Pinpoint the cell where the given text exists, returning its (x, y) midpoint coordinate. 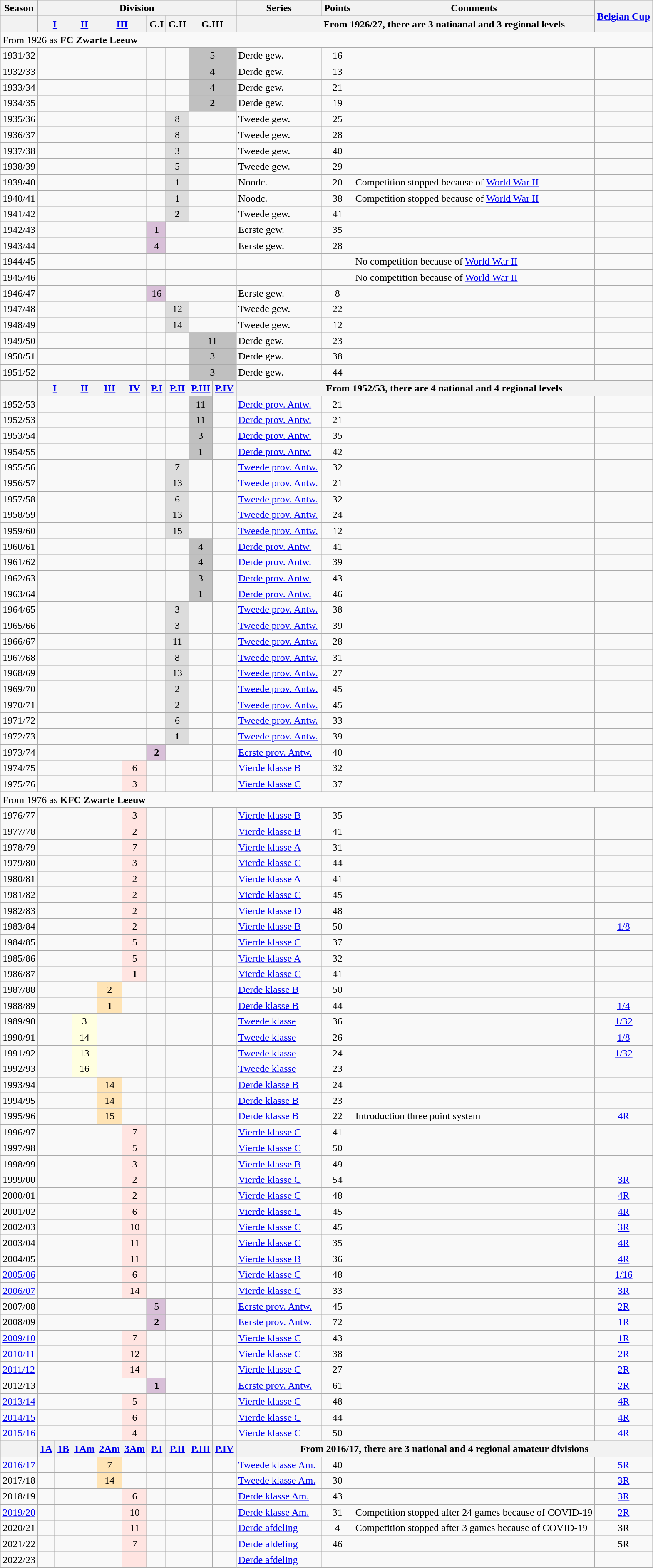
1934/35 (19, 103)
1997/98 (19, 1148)
G.II (177, 24)
1998/99 (19, 1164)
2010/11 (19, 1354)
Points (337, 8)
1982/83 (19, 910)
25 (337, 119)
1936/37 (19, 135)
1983/84 (19, 926)
1977/78 (19, 831)
Season (19, 8)
From 2016/17, there are 3 national and 4 regional amateur divisions (444, 1449)
30 (337, 1481)
1941/42 (19, 214)
1961/62 (19, 562)
Series (279, 8)
3Am (134, 1449)
2020/21 (19, 1528)
Introduction three point system (474, 1116)
G.III (212, 24)
2018/19 (19, 1496)
1953/54 (19, 435)
2008/09 (19, 1322)
1989/90 (19, 1021)
19 (337, 103)
1940/41 (19, 198)
Belgian Cup (623, 16)
1969/70 (19, 689)
1938/39 (19, 166)
1991/92 (19, 1053)
1959/60 (19, 531)
1966/67 (19, 641)
1986/87 (19, 974)
1994/95 (19, 1101)
Comments (474, 8)
1962/63 (19, 578)
1956/57 (19, 483)
1970/71 (19, 705)
1946/47 (19, 293)
1992/93 (19, 1069)
2016/17 (19, 1464)
1943/44 (19, 246)
1985/86 (19, 958)
2015/16 (19, 1433)
1947/48 (19, 309)
1960/61 (19, 547)
1957/58 (19, 499)
2000/01 (19, 1195)
1933/34 (19, 87)
2019/20 (19, 1512)
2002/03 (19, 1227)
2004/05 (19, 1259)
From 1926/27, there are 3 natioanal and 3 regional levels (444, 24)
1931/32 (19, 56)
1975/76 (19, 784)
1996/97 (19, 1132)
1967/68 (19, 657)
2007/08 (19, 1306)
1958/59 (19, 515)
1937/38 (19, 151)
2Am (109, 1449)
G.I (156, 24)
29 (337, 166)
From 1952/53, there are 4 national and 4 regional levels (444, 388)
1945/46 (19, 277)
61 (337, 1385)
1932/33 (19, 72)
1987/88 (19, 990)
From 1926 as FC Zwarte Leeuw (326, 40)
1963/64 (19, 594)
1954/55 (19, 451)
1995/96 (19, 1116)
1981/82 (19, 895)
1949/50 (19, 341)
1999/00 (19, 1180)
2012/13 (19, 1385)
1955/56 (19, 467)
1944/45 (19, 262)
1971/72 (19, 721)
1/4 (623, 1006)
IV (134, 388)
1988/89 (19, 1006)
1939/40 (19, 182)
20 (337, 182)
2013/14 (19, 1401)
1972/73 (19, 737)
1968/69 (19, 673)
1935/36 (19, 119)
1951/52 (19, 372)
1965/66 (19, 626)
1984/85 (19, 942)
1993/94 (19, 1085)
1980/81 (19, 879)
1976/77 (19, 816)
2022/23 (19, 1560)
Competition stopped after 24 games because of COVID-19 (474, 1512)
2006/07 (19, 1291)
2005/06 (19, 1275)
1950/51 (19, 356)
2001/02 (19, 1212)
1A (46, 1449)
2011/12 (19, 1370)
2014/15 (19, 1417)
1Am (84, 1449)
1B (63, 1449)
1948/49 (19, 325)
72 (337, 1322)
From 1976 as KFC Zwarte Leeuw (326, 800)
2003/04 (19, 1243)
2021/22 (19, 1544)
26 (337, 1037)
2009/10 (19, 1338)
42 (337, 451)
Competition stopped after 3 games because of COVID-19 (474, 1528)
1990/91 (19, 1037)
1978/79 (19, 847)
1942/43 (19, 230)
1973/74 (19, 752)
Vierde klasse D (279, 910)
1964/65 (19, 610)
54 (337, 1180)
1/16 (623, 1275)
1979/80 (19, 863)
Division (137, 8)
1974/75 (19, 768)
2017/18 (19, 1481)
49 (337, 1164)
